Search for the cell housing the specified text and yield its (X, Y) center coordinate. 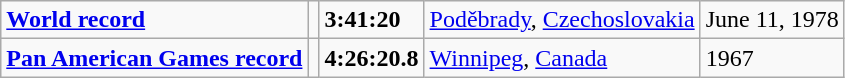
Pan American Games record (154, 58)
Poděbrady, Czechoslovakia (562, 20)
Winnipeg, Canada (562, 58)
3:41:20 (372, 20)
1967 (772, 58)
June 11, 1978 (772, 20)
4:26:20.8 (372, 58)
World record (154, 20)
